Detect which cell encompasses the target text, then output its [x, y] center coordinate. 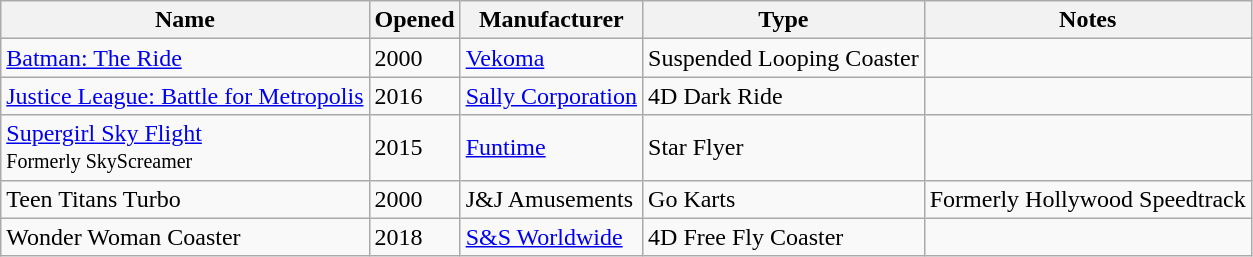
Star Flyer [784, 148]
Type [784, 20]
J&J Amusements [551, 199]
Funtime [551, 148]
2018 [414, 237]
Vekoma [551, 58]
Teen Titans Turbo [185, 199]
Notes [1088, 20]
Formerly Hollywood Speedtrack [1088, 199]
Sally Corporation [551, 96]
Opened [414, 20]
2015 [414, 148]
4D Dark Ride [784, 96]
Justice League: Battle for Metropolis [185, 96]
Go Karts [784, 199]
Wonder Woman Coaster [185, 237]
4D Free Fly Coaster [784, 237]
Name [185, 20]
Manufacturer [551, 20]
2016 [414, 96]
Supergirl Sky FlightFormerly SkyScreamer [185, 148]
S&S Worldwide [551, 237]
Suspended Looping Coaster [784, 58]
Batman: The Ride [185, 58]
